Find where the given text appears and provide that cell's center as (x, y) coordinate. 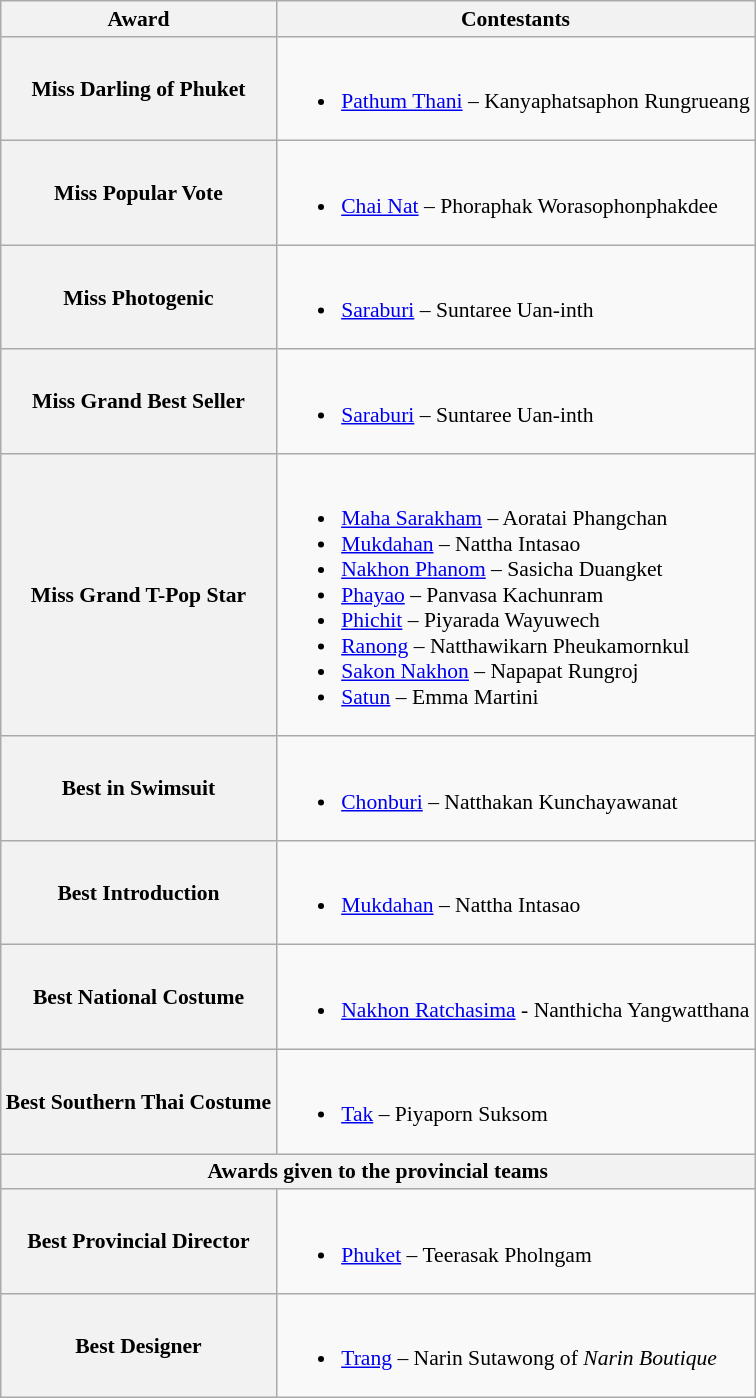
Nakhon Ratchasima - Nanthicha Yangwatthana (516, 997)
Miss Darling of Phuket (138, 89)
Pathum Thani – Kanyaphatsaphon Rungrueang (516, 89)
Chai Nat – Phoraphak Worasophonphakdee (516, 193)
Mukdahan – Nattha Intasao (516, 893)
Miss Grand T-Pop Star (138, 596)
Awards given to the provincial teams (378, 1172)
Miss Popular Vote (138, 193)
Best Provincial Director (138, 1242)
Best Introduction (138, 893)
Contestants (516, 19)
Chonburi – Natthakan Kunchayawanat (516, 789)
Best in Swimsuit (138, 789)
Miss Grand Best Seller (138, 402)
Trang – Narin Sutawong of Narin Boutique (516, 1346)
Tak – Piyaporn Suksom (516, 1102)
Best National Costume (138, 997)
Phuket – Teerasak Pholngam (516, 1242)
Miss Photogenic (138, 297)
Award (138, 19)
Best Designer (138, 1346)
Best Southern Thai Costume (138, 1102)
